Pinpoint the cell where the given text exists, returning its (x, y) midpoint coordinate. 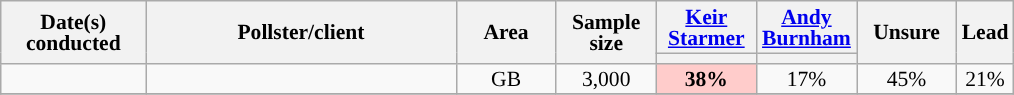
Lead (986, 32)
Keir Starmer (706, 27)
Andy Burnham (806, 27)
3,000 (606, 78)
Sample size (606, 32)
38% (706, 78)
Pollster/client (301, 32)
21% (986, 78)
Unsure (906, 32)
Date(s)conducted (74, 32)
45% (906, 78)
GB (506, 78)
Area (506, 32)
17% (806, 78)
